Return (X, Y) of the center of cell containing provided text 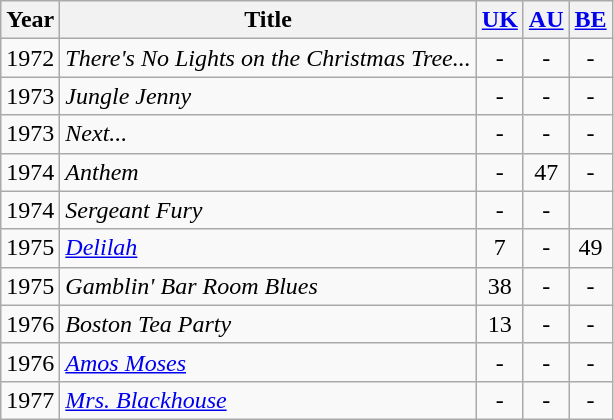
Anthem (268, 172)
7 (500, 248)
47 (546, 172)
UK (500, 20)
Boston Tea Party (268, 324)
1977 (30, 400)
AU (546, 20)
Amos Moses (268, 362)
Mrs. Blackhouse (268, 400)
BE (590, 20)
38 (500, 286)
Sergeant Fury (268, 210)
Gamblin' Bar Room Blues (268, 286)
Delilah (268, 248)
Jungle Jenny (268, 96)
Next... (268, 134)
There's No Lights on the Christmas Tree... (268, 58)
Title (268, 20)
49 (590, 248)
Year (30, 20)
1972 (30, 58)
13 (500, 324)
